Extract the [X, Y] coordinate from the center of the cell holding the provided text.  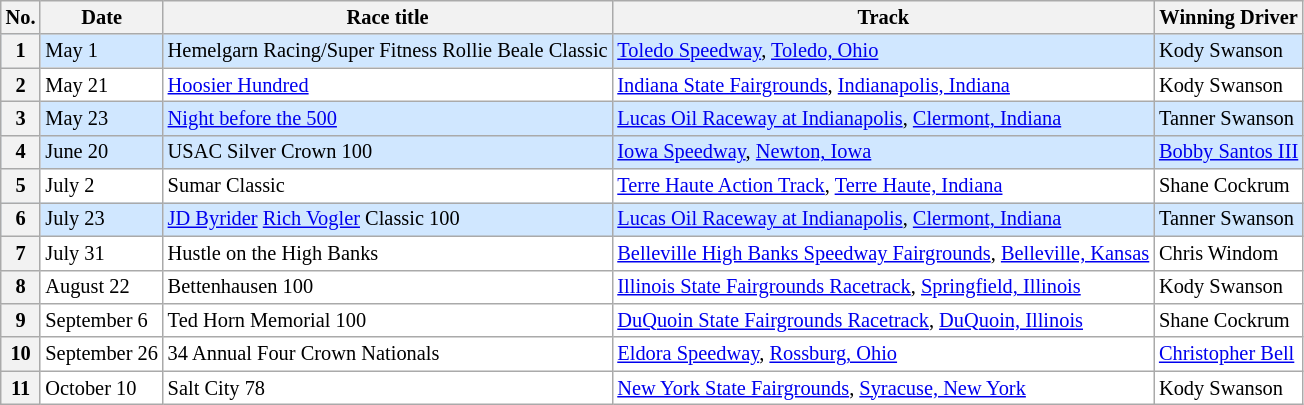
Christopher Bell [1228, 354]
Night before the 500 [388, 118]
USAC Silver Crown 100 [388, 152]
Eldora Speedway, Rossburg, Ohio [883, 354]
May 1 [101, 51]
Illinois State Fairgrounds Racetrack, Springfield, Illinois [883, 287]
Bettenhausen 100 [388, 287]
Sumar Classic [388, 186]
34 Annual Four Crown Nationals [388, 354]
August 22 [101, 287]
Hustle on the High Banks [388, 253]
Track [883, 17]
New York State Fairgrounds, Syracuse, New York [883, 388]
Winning Driver [1228, 17]
September 26 [101, 354]
1 [21, 51]
Ted Horn Memorial 100 [388, 320]
No. [21, 17]
8 [21, 287]
10 [21, 354]
July 23 [101, 219]
July 2 [101, 186]
May 21 [101, 85]
3 [21, 118]
Toledo Speedway, Toledo, Ohio [883, 51]
5 [21, 186]
Chris Windom [1228, 253]
JD Byrider Rich Vogler Classic 100 [388, 219]
11 [21, 388]
6 [21, 219]
Indiana State Fairgrounds, Indianapolis, Indiana [883, 85]
Hoosier Hundred [388, 85]
Belleville High Banks Speedway Fairgrounds, Belleville, Kansas [883, 253]
May 23 [101, 118]
Date [101, 17]
Bobby Santos III [1228, 152]
Iowa Speedway, Newton, Iowa [883, 152]
June 20 [101, 152]
7 [21, 253]
4 [21, 152]
Salt City 78 [388, 388]
Race title [388, 17]
July 31 [101, 253]
Terre Haute Action Track, Terre Haute, Indiana [883, 186]
9 [21, 320]
September 6 [101, 320]
DuQuoin State Fairgrounds Racetrack, DuQuoin, Illinois [883, 320]
2 [21, 85]
October 10 [101, 388]
Hemelgarn Racing/Super Fitness Rollie Beale Classic [388, 51]
